Capture the cell that displays the provided text and extract its (x, y) central coordinate. 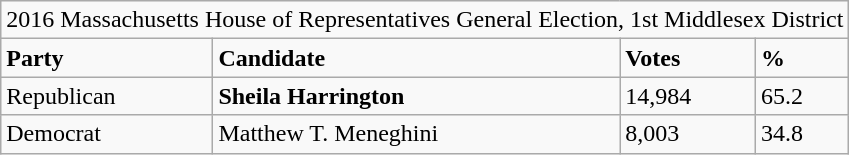
2016 Massachusetts House of Representatives General Election, 1st Middlesex District (425, 20)
14,984 (688, 96)
Party (107, 58)
% (802, 58)
Matthew T. Meneghini (416, 134)
Votes (688, 58)
8,003 (688, 134)
Republican (107, 96)
Candidate (416, 58)
65.2 (802, 96)
Democrat (107, 134)
34.8 (802, 134)
Sheila Harrington (416, 96)
